Pinpoint the cell where the given text exists, returning its [X, Y] midpoint coordinate. 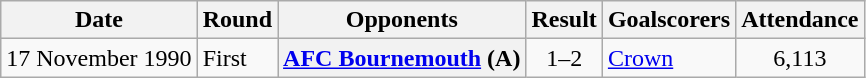
First [237, 58]
Date [99, 20]
Result [564, 20]
AFC Bournemouth (A) [402, 58]
Round [237, 20]
Crown [668, 58]
6,113 [800, 58]
17 November 1990 [99, 58]
Opponents [402, 20]
Attendance [800, 20]
1–2 [564, 58]
Goalscorers [668, 20]
